Extract the (x, y) coordinate from the center of the cell holding the provided text.  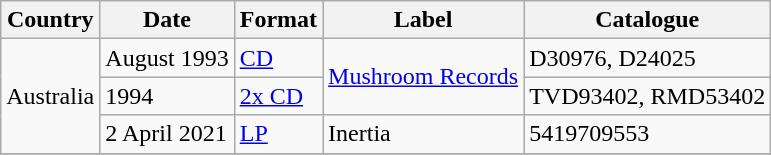
TVD93402, RMD53402 (648, 96)
Inertia (424, 134)
1994 (167, 96)
D30976, D24025 (648, 58)
August 1993 (167, 58)
Catalogue (648, 20)
Label (424, 20)
5419709553 (648, 134)
2x CD (278, 96)
CD (278, 58)
2 April 2021 (167, 134)
Country (50, 20)
Date (167, 20)
Mushroom Records (424, 77)
Format (278, 20)
Australia (50, 96)
LP (278, 134)
